Extract the (X, Y) coordinate from the center of the cell holding the provided text.  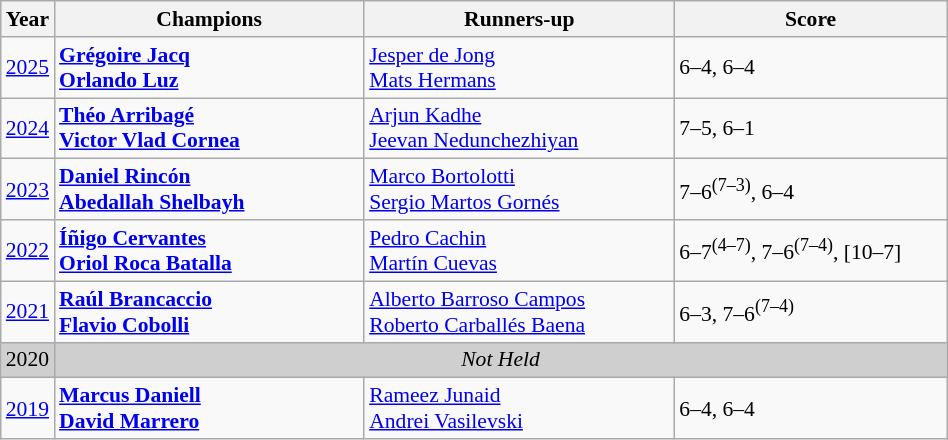
Year (28, 19)
7–6(7–3), 6–4 (810, 190)
Runners-up (519, 19)
Alberto Barroso Campos Roberto Carballés Baena (519, 312)
Rameez Junaid Andrei Vasilevski (519, 408)
2024 (28, 128)
Raúl Brancaccio Flavio Cobolli (209, 312)
7–5, 6–1 (810, 128)
Íñigo Cervantes Oriol Roca Batalla (209, 250)
Marco Bortolotti Sergio Martos Gornés (519, 190)
Pedro Cachin Martín Cuevas (519, 250)
6–7(4–7), 7–6(7–4), [10–7] (810, 250)
2022 (28, 250)
2023 (28, 190)
2025 (28, 68)
Marcus Daniell David Marrero (209, 408)
2021 (28, 312)
Jesper de Jong Mats Hermans (519, 68)
Daniel Rincón Abedallah Shelbayh (209, 190)
Théo Arribagé Victor Vlad Cornea (209, 128)
Arjun Kadhe Jeevan Nedunchezhiyan (519, 128)
Grégoire Jacq Orlando Luz (209, 68)
Not Held (500, 360)
2020 (28, 360)
Champions (209, 19)
6–3, 7–6(7–4) (810, 312)
2019 (28, 408)
Score (810, 19)
